Return the [x, y] coordinate for the center point of the cell that contains the specified text.  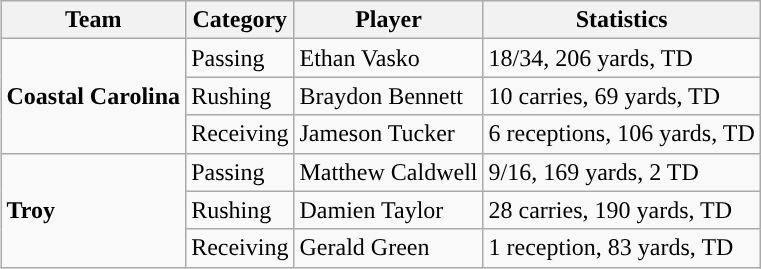
Ethan Vasko [388, 58]
Team [94, 20]
Damien Taylor [388, 210]
18/34, 206 yards, TD [622, 58]
Gerald Green [388, 248]
Jameson Tucker [388, 134]
28 carries, 190 yards, TD [622, 210]
Troy [94, 210]
Statistics [622, 20]
10 carries, 69 yards, TD [622, 96]
1 reception, 83 yards, TD [622, 248]
Matthew Caldwell [388, 172]
Coastal Carolina [94, 96]
9/16, 169 yards, 2 TD [622, 172]
6 receptions, 106 yards, TD [622, 134]
Braydon Bennett [388, 96]
Category [240, 20]
Player [388, 20]
